Scan for the cell matching the given text and deliver its (X, Y) coordinate at center. 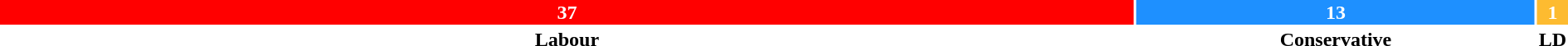
37 (567, 12)
13 (1336, 12)
1 (1553, 12)
